Extract the [x, y] coordinate from the center of the cell holding the provided text.  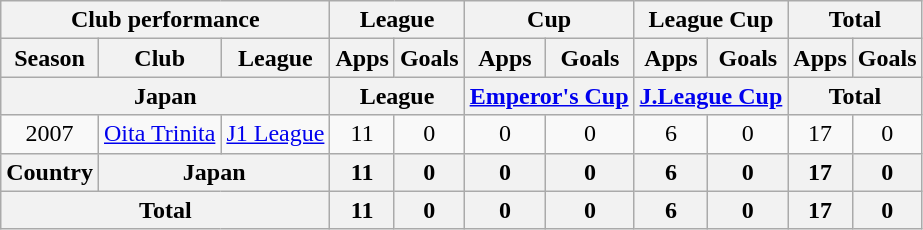
League Cup [711, 20]
2007 [50, 134]
Club performance [166, 20]
Emperor's Cup [549, 96]
Club [159, 58]
Season [50, 58]
J1 League [276, 134]
J.League Cup [711, 96]
Country [50, 172]
Oita Trinita [159, 134]
Cup [549, 20]
